Return (X, Y) of the center of cell containing provided text 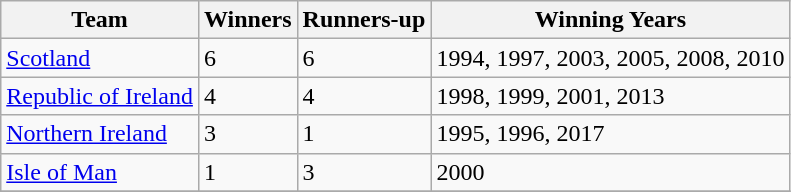
Isle of Man (100, 172)
1995, 1996, 2017 (610, 134)
Northern Ireland (100, 134)
Republic of Ireland (100, 96)
1998, 1999, 2001, 2013 (610, 96)
2000 (610, 172)
Winning Years (610, 20)
Scotland (100, 58)
1994, 1997, 2003, 2005, 2008, 2010 (610, 58)
Team (100, 20)
Winners (248, 20)
Runners-up (364, 20)
